Find where the given text appears and provide that cell's center as (X, Y) coordinate. 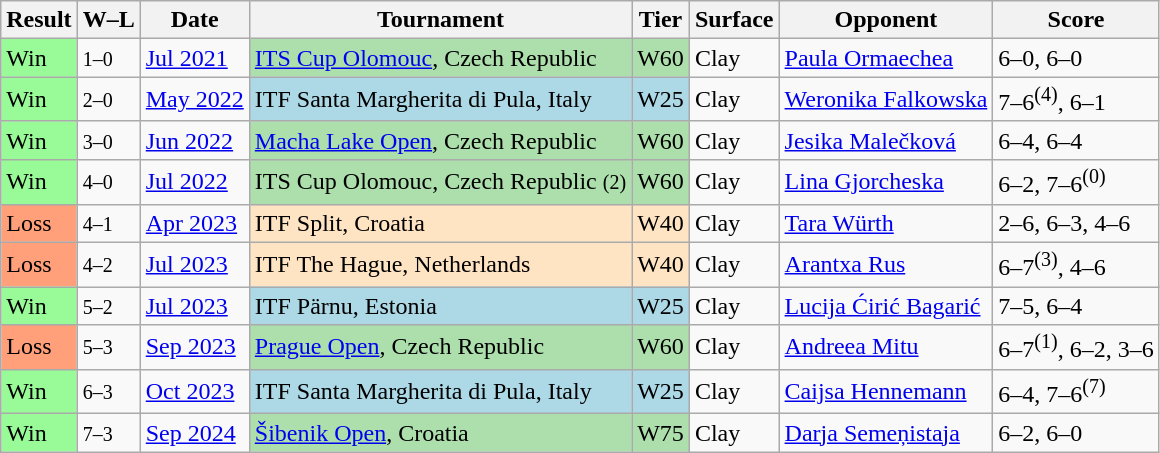
7–6(4), 6–1 (1076, 100)
6–7(3), 4–6 (1076, 264)
Lina Gjorcheska (886, 182)
6–0, 6–0 (1076, 58)
Andreea Mitu (886, 348)
6–3 (108, 392)
6–4, 7–6(7) (1076, 392)
Tara Würth (886, 223)
Prague Open, Czech Republic (440, 348)
4–1 (108, 223)
Arantxa Rus (886, 264)
Macha Lake Open, Czech Republic (440, 140)
May 2022 (194, 100)
Tier (661, 20)
4–0 (108, 182)
Date (194, 20)
Darja Semeņistaja (886, 433)
6–2, 6–0 (1076, 433)
2–6, 6–3, 4–6 (1076, 223)
W75 (661, 433)
4–2 (108, 264)
Surface (734, 20)
Score (1076, 20)
2–0 (108, 100)
Jun 2022 (194, 140)
3–0 (108, 140)
Apr 2023 (194, 223)
Jul 2022 (194, 182)
ITF The Hague, Netherlands (440, 264)
7–3 (108, 433)
ITF Pärnu, Estonia (440, 306)
Result (39, 20)
Jesika Malečková (886, 140)
7–5, 6–4 (1076, 306)
ITS Cup Olomouc, Czech Republic (2) (440, 182)
6–7(1), 6–2, 3–6 (1076, 348)
Opponent (886, 20)
Sep 2024 (194, 433)
Oct 2023 (194, 392)
Tournament (440, 20)
Jul 2021 (194, 58)
W–L (108, 20)
ITF Split, Croatia (440, 223)
5–2 (108, 306)
Šibenik Open, Croatia (440, 433)
5–3 (108, 348)
Lucija Ćirić Bagarić (886, 306)
Weronika Falkowska (886, 100)
Paula Ormaechea (886, 58)
ITS Cup Olomouc, Czech Republic (440, 58)
6–4, 6–4 (1076, 140)
1–0 (108, 58)
6–2, 7–6(0) (1076, 182)
Caijsa Hennemann (886, 392)
Sep 2023 (194, 348)
